From the cell containing the given text, extract its center point as (x, y) coordinate. 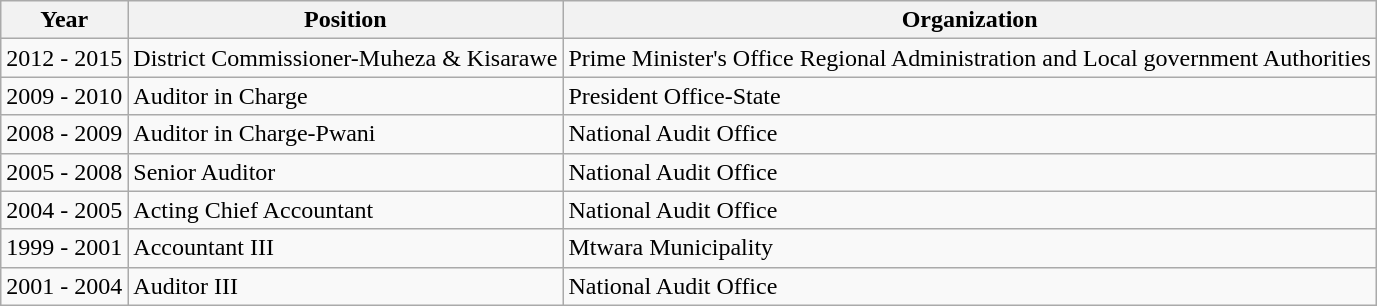
Position (346, 20)
President Office-State (970, 96)
Accountant III (346, 248)
Prime Minister's Office Regional Administration and Local government Authorities (970, 58)
District Commissioner-Muheza & Kisarawe (346, 58)
2001 - 2004 (64, 286)
Auditor in Charge (346, 96)
2004 - 2005 (64, 210)
2012 - 2015 (64, 58)
Auditor in Charge-Pwani (346, 134)
Year (64, 20)
2009 - 2010 (64, 96)
Auditor III (346, 286)
Senior Auditor (346, 172)
Mtwara Municipality (970, 248)
2008 - 2009 (64, 134)
2005 - 2008 (64, 172)
1999 - 2001 (64, 248)
Acting Chief Accountant (346, 210)
Organization (970, 20)
